Output the (X, Y) coordinate of the center of the cell containing the given text.  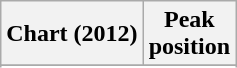
Chart (2012) (72, 34)
Peakposition (189, 34)
